Identify which cell holds the provided text, then report its [x, y] central coordinate. 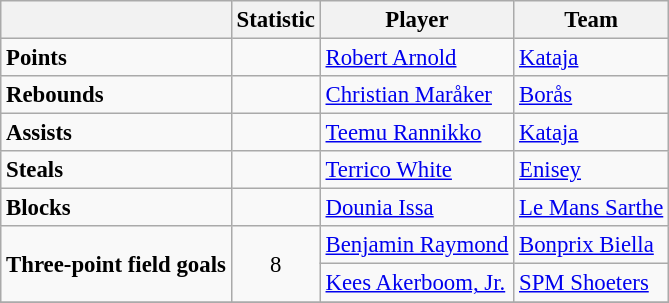
Teemu Rannikko [416, 133]
Steals [116, 170]
Borås [592, 95]
Terrico White [416, 170]
Dounia Issa [416, 208]
Team [592, 20]
Rebounds [116, 95]
Points [116, 58]
Kees Akerboom, Jr. [416, 283]
Christian Maråker [416, 95]
Statistic [276, 20]
Three-point field goals [116, 264]
Assists [116, 133]
SPM Shoeters [592, 283]
8 [276, 264]
Robert Arnold [416, 58]
Blocks [116, 208]
Bonprix Biella [592, 245]
Benjamin Raymond [416, 245]
Le Mans Sarthe [592, 208]
Player [416, 20]
Enisey [592, 170]
